Provide the [X, Y] coordinate of the cell's center where the given text is located.  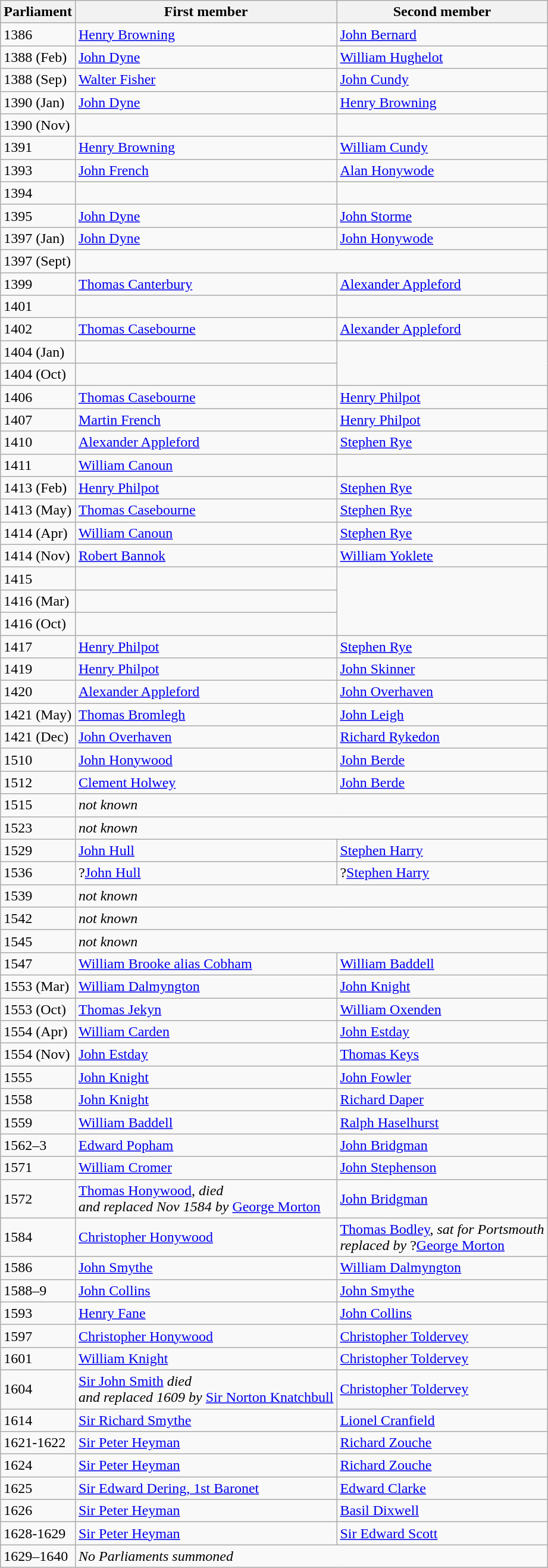
1545 [38, 941]
William Cundy [442, 148]
Lionel Cranfield [442, 1420]
1397 (Sept) [38, 261]
1559 [38, 1123]
1626 [38, 1511]
William Brooke alias Cobham [206, 964]
1625 [38, 1488]
Walter Fisher [206, 80]
1629–1640 [38, 1556]
John Fowler [442, 1077]
1604 [38, 1389]
1584 [38, 1237]
1536 [38, 873]
1394 [38, 193]
1415 [38, 578]
1614 [38, 1420]
Thomas Canterbury [206, 284]
1413 (May) [38, 510]
1404 (Jan) [38, 352]
1421 (Dec) [38, 737]
1523 [38, 828]
1413 (Feb) [38, 488]
Thomas Honywood, died and replaced Nov 1584 by George Morton [206, 1198]
Henry Fane [206, 1313]
Alan Honywode [442, 170]
Sir Edward Dering, 1st Baronet [206, 1488]
Stephen Harry [442, 850]
John Bernard [442, 35]
John Stephenson [442, 1168]
1588–9 [38, 1290]
1628-1629 [38, 1533]
William Cromer [206, 1168]
William Oxenden [442, 1009]
Clement Holwey [206, 783]
John Skinner [442, 669]
1417 [38, 646]
William Hughelot [442, 57]
1416 (Mar) [38, 601]
John Storme [442, 216]
1558 [38, 1100]
1571 [38, 1168]
Thomas Jekyn [206, 1009]
1621-1622 [38, 1443]
1401 [38, 307]
1597 [38, 1336]
1421 (May) [38, 715]
1601 [38, 1358]
1414 (Nov) [38, 556]
John Cundy [442, 80]
Martin French [206, 420]
Sir Richard Smythe [206, 1420]
1411 [38, 465]
?John Hull [206, 873]
William Carden [206, 1032]
Thomas Bromlegh [206, 715]
1391 [38, 148]
1624 [38, 1466]
1510 [38, 760]
1593 [38, 1313]
1555 [38, 1077]
1407 [38, 420]
1388 (Feb) [38, 57]
John Leigh [442, 715]
1553 (Mar) [38, 986]
1406 [38, 397]
1542 [38, 918]
Sir John Smith died and replaced 1609 by Sir Norton Knatchbull [206, 1389]
1515 [38, 805]
Richard Daper [442, 1100]
First member [206, 12]
Thomas Bodley, sat for Portsmouth replaced by ?George Morton [442, 1237]
1562–3 [38, 1145]
Richard Rykedon [442, 737]
Thomas Keys [442, 1055]
William Yoklete [442, 556]
Robert Bannok [206, 556]
1419 [38, 669]
1414 (Apr) [38, 533]
1390 (Nov) [38, 125]
Ralph Haselhurst [442, 1123]
1397 (Jan) [38, 238]
John Honywode [442, 238]
No Parliaments summoned [311, 1556]
Parliament [38, 12]
1539 [38, 896]
1404 (Oct) [38, 375]
1420 [38, 692]
1529 [38, 850]
John French [206, 170]
Edward Popham [206, 1145]
1554 (Nov) [38, 1055]
1395 [38, 216]
1572 [38, 1198]
1547 [38, 964]
Edward Clarke [442, 1488]
1402 [38, 329]
1554 (Apr) [38, 1032]
1388 (Sep) [38, 80]
Second member [442, 12]
1390 (Jan) [38, 102]
Sir Edward Scott [442, 1533]
1512 [38, 783]
?Stephen Harry [442, 873]
1410 [38, 442]
1393 [38, 170]
Basil Dixwell [442, 1511]
1586 [38, 1268]
John Honywood [206, 760]
1416 (Oct) [38, 624]
1386 [38, 35]
John Hull [206, 850]
William Knight [206, 1358]
1399 [38, 284]
1553 (Oct) [38, 1009]
